From the cell containing the given text, extract its center point as [x, y] coordinate. 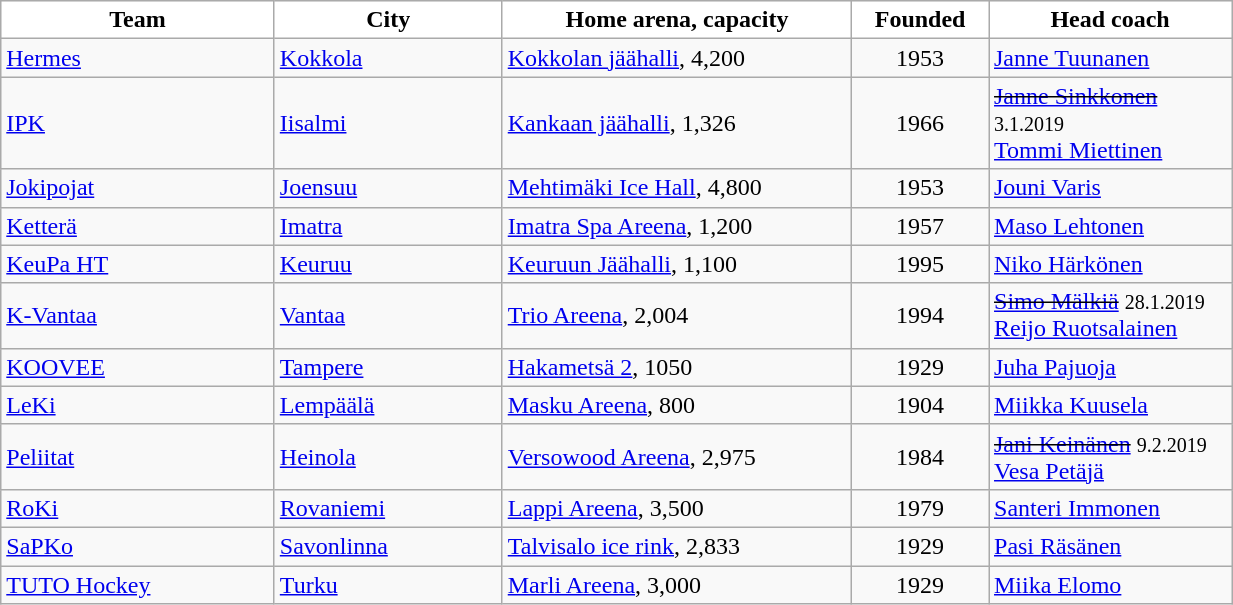
Team [138, 20]
Maso Lehtonen [1110, 226]
Janne Sinkkonen 3.1.2019 Tommi Miettinen [1110, 123]
Founded [920, 20]
Trio Areena, 2,004 [677, 316]
City [388, 20]
1966 [920, 123]
RoKi [138, 508]
1979 [920, 508]
Imatra [388, 226]
K-Vantaa [138, 316]
Santeri Immonen [1110, 508]
Imatra Spa Areena, 1,200 [677, 226]
Kankaan jäähalli, 1,326 [677, 123]
Pasi Räsänen [1110, 546]
Lempäälä [388, 405]
KeuPa HT [138, 264]
Lappi Areena, 3,500 [677, 508]
Jokipojat [138, 188]
1984 [920, 456]
Peliitat [138, 456]
Niko Härkönen [1110, 264]
Miika Elomo [1110, 585]
1904 [920, 405]
SaPKo [138, 546]
Head coach [1110, 20]
Ketterä [138, 226]
Jani Keinänen 9.2.2019 Vesa Petäjä [1110, 456]
TUTO Hockey [138, 585]
Iisalmi [388, 123]
Kokkolan jäähalli, 4,200 [677, 58]
Turku [388, 585]
Miikka Kuusela [1110, 405]
Janne Tuunanen [1110, 58]
Joensuu [388, 188]
KOOVEE [138, 367]
Hakametsä 2, 1050 [677, 367]
Heinola [388, 456]
Kokkola [388, 58]
Marli Areena, 3,000 [677, 585]
Talvisalo ice rink, 2,833 [677, 546]
Hermes [138, 58]
IPK [138, 123]
Simo Mälkiä 28.1.2019 Reijo Ruotsalainen [1110, 316]
1957 [920, 226]
Mehtimäki Ice Hall, 4,800 [677, 188]
Home arena, capacity [677, 20]
1994 [920, 316]
Savonlinna [388, 546]
1995 [920, 264]
Vantaa [388, 316]
Masku Areena, 800 [677, 405]
Juha Pajuoja [1110, 367]
Keuruu [388, 264]
Tampere [388, 367]
Versowood Areena, 2,975 [677, 456]
LeKi [138, 405]
Jouni Varis [1110, 188]
Rovaniemi [388, 508]
Keuruun Jäähalli, 1,100 [677, 264]
